Output the [X, Y] coordinate of the center of the cell containing the given text.  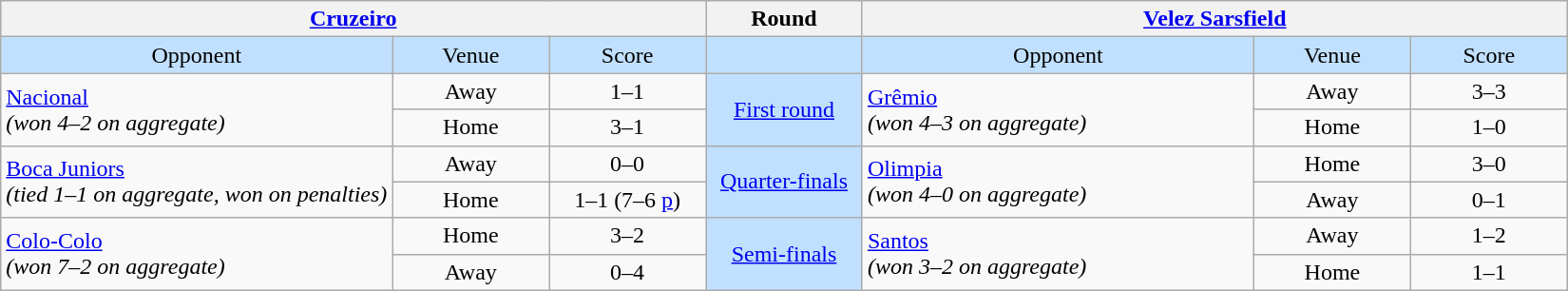
0–0 [627, 164]
Olimpia(won 4–0 on aggregate) [1058, 182]
First round [785, 109]
Grêmio(won 4–3 on aggregate) [1058, 109]
3–3 [1488, 91]
Boca Juniors(tied 1–1 on aggregate, won on penalties) [197, 182]
Velez Sarsfield [1214, 19]
Semi-finals [785, 254]
0–4 [627, 272]
Santos(won 3–2 on aggregate) [1058, 254]
1–2 [1488, 236]
0–1 [1488, 200]
3–1 [627, 127]
3–2 [627, 236]
Colo-Colo(won 7–2 on aggregate) [197, 254]
Cruzeiro [354, 19]
Quarter-finals [785, 182]
1–1 (7–6 p) [627, 200]
1–0 [1488, 127]
3–0 [1488, 164]
Nacional(won 4–2 on aggregate) [197, 109]
Round [785, 19]
